Return [x, y] of the center of cell containing provided text 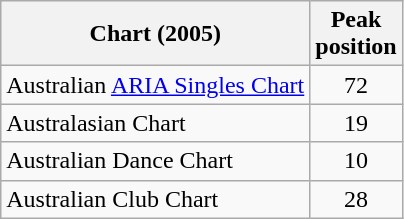
Australian Club Chart [156, 199]
Australian ARIA Singles Chart [156, 85]
28 [356, 199]
Peakposition [356, 34]
10 [356, 161]
Chart (2005) [156, 34]
Australian Dance Chart [156, 161]
19 [356, 123]
72 [356, 85]
Australasian Chart [156, 123]
